Provide the [X, Y] coordinate of the cell's center where the given text is located.  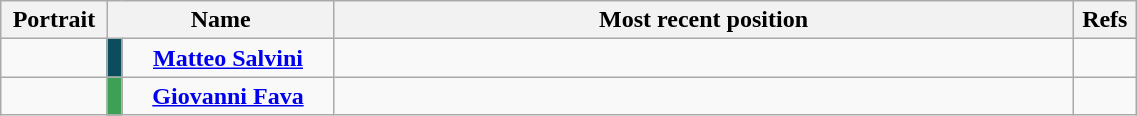
Matteo Salvini [228, 58]
Refs [1105, 20]
Giovanni Fava [228, 96]
Most recent position [703, 20]
Portrait [54, 20]
Name [220, 20]
